Detect which cell encompasses the target text, then output its [X, Y] center coordinate. 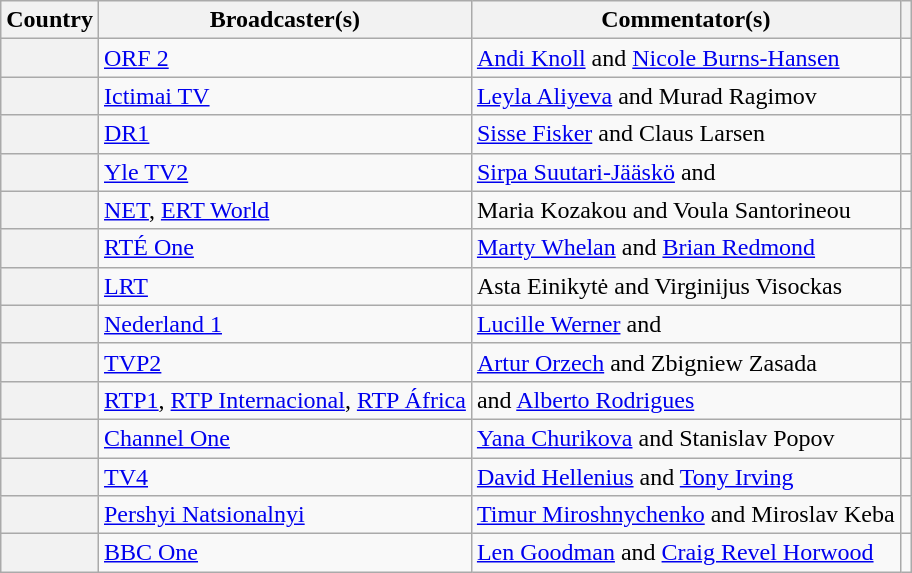
Marty Whelan and Brian Redmond [686, 248]
Sisse Fisker and Claus Larsen [686, 134]
RTP1, RTP Internacional, RTP África [284, 400]
NET, ERT World [284, 210]
Sirpa Suutari-Jääskö and [686, 172]
Artur Orzech and Zbigniew Zasada [686, 362]
TV4 [284, 477]
TVP2 [284, 362]
Yana Churikova and Stanislav Popov [686, 438]
Pershyi Natsionalnyi [284, 515]
Lucille Werner and [686, 324]
Country [50, 20]
Commentator(s) [686, 20]
BBC One [284, 553]
Ictimai TV [284, 96]
LRT [284, 286]
Maria Kozakou and Voula Santorineou [686, 210]
Len Goodman and Craig Revel Horwood [686, 553]
Timur Miroshnychenko and Miroslav Keba [686, 515]
Asta Einikytė and Virginijus Visockas [686, 286]
Leyla Aliyeva and Murad Ragimov [686, 96]
ORF 2 [284, 58]
Yle TV2 [284, 172]
Broadcaster(s) [284, 20]
Andi Knoll and Nicole Burns-Hansen [686, 58]
DR1 [284, 134]
Nederland 1 [284, 324]
Channel One [284, 438]
David Hellenius and Tony Irving [686, 477]
and Alberto Rodrigues [686, 400]
RTÉ One [284, 248]
